Detect which cell encompasses the target text, then output its [x, y] center coordinate. 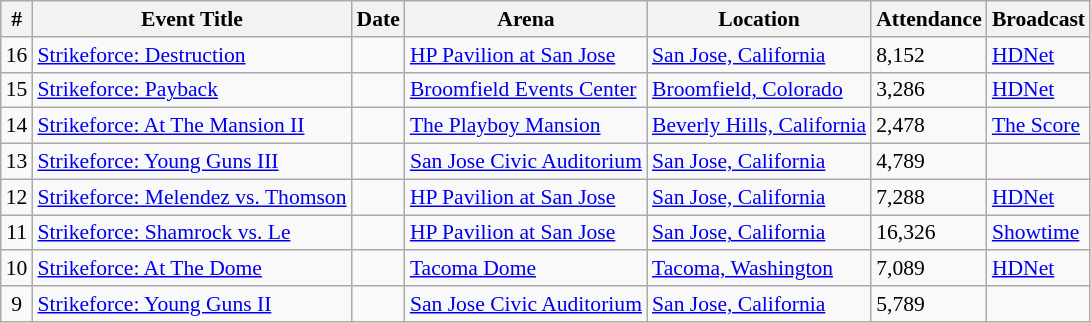
11 [17, 233]
Strikeforce: At The Mansion II [192, 126]
16,326 [929, 233]
Location [759, 19]
7,089 [929, 269]
# [17, 19]
Broadcast [1038, 19]
Strikeforce: Payback [192, 90]
Showtime [1038, 233]
Strikeforce: At The Dome [192, 269]
The Playboy Mansion [526, 126]
16 [17, 55]
Tacoma Dome [526, 269]
Arena [526, 19]
8,152 [929, 55]
The Score [1038, 126]
9 [17, 304]
Strikeforce: Melendez vs. Thomson [192, 197]
Broomfield Events Center [526, 90]
Beverly Hills, California [759, 126]
Broomfield, Colorado [759, 90]
12 [17, 197]
Strikeforce: Destruction [192, 55]
Strikeforce: Shamrock vs. Le [192, 233]
7,288 [929, 197]
14 [17, 126]
3,286 [929, 90]
Event Title [192, 19]
Attendance [929, 19]
Date [378, 19]
15 [17, 90]
10 [17, 269]
4,789 [929, 162]
5,789 [929, 304]
2,478 [929, 126]
Strikeforce: Young Guns III [192, 162]
13 [17, 162]
Strikeforce: Young Guns II [192, 304]
Tacoma, Washington [759, 269]
